From the cell containing the given text, extract its center point as [X, Y] coordinate. 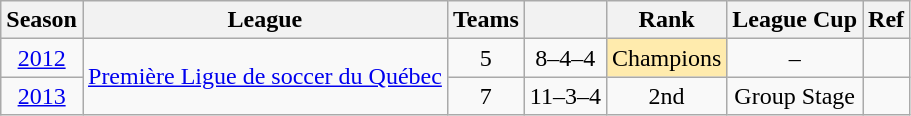
Champions [666, 58]
League [264, 20]
– [795, 58]
2012 [42, 58]
2nd [666, 96]
Première Ligue de soccer du Québec [264, 77]
League Cup [795, 20]
7 [486, 96]
2013 [42, 96]
Ref [886, 20]
Season [42, 20]
5 [486, 58]
Group Stage [795, 96]
11–3–4 [565, 96]
8–4–4 [565, 58]
Rank [666, 20]
Teams [486, 20]
